Pinpoint the cell where the given text exists, returning its (x, y) midpoint coordinate. 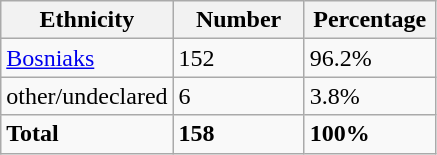
Ethnicity (87, 20)
Total (87, 134)
6 (238, 96)
100% (370, 134)
Bosniaks (87, 58)
152 (238, 58)
158 (238, 134)
Number (238, 20)
3.8% (370, 96)
96.2% (370, 58)
other/undeclared (87, 96)
Percentage (370, 20)
